Pinpoint the cell where the given text exists, returning its (x, y) midpoint coordinate. 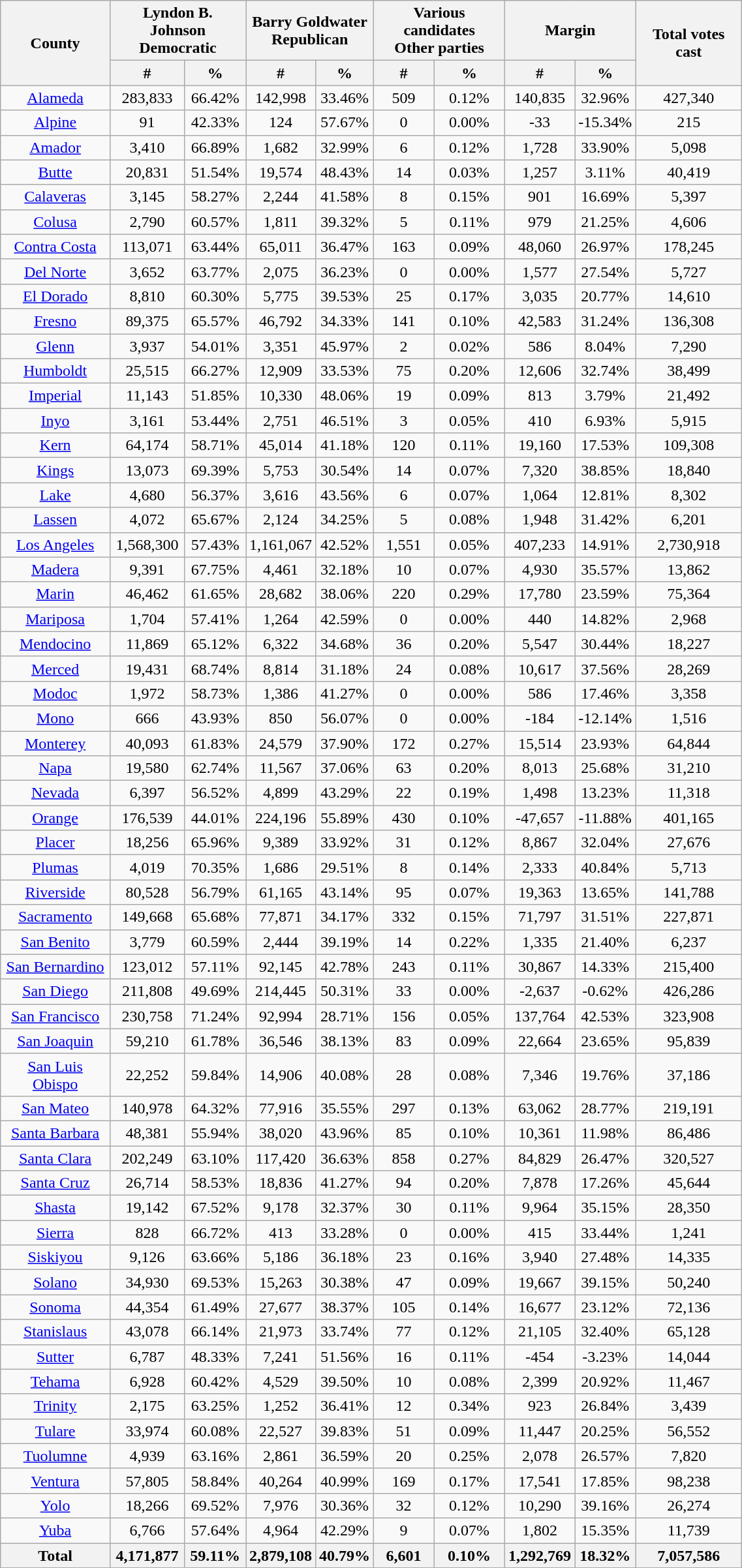
Colusa (55, 222)
172 (404, 743)
230,758 (147, 1016)
31.42% (606, 520)
Kings (55, 470)
39.16% (606, 1505)
14,335 (689, 1258)
1,728 (540, 147)
4,899 (281, 793)
-11.88% (606, 818)
34.17% (345, 917)
1,241 (689, 1233)
34.25% (345, 520)
29.51% (345, 867)
3,410 (147, 147)
1,161,067 (281, 545)
19,574 (281, 172)
43,078 (147, 1332)
2,244 (281, 197)
50.31% (345, 991)
15.35% (606, 1530)
11,869 (147, 644)
136,308 (689, 321)
63.77% (215, 271)
8,810 (147, 296)
26.97% (606, 247)
6,928 (147, 1381)
30.44% (606, 644)
-2,637 (540, 991)
Tehama (55, 1381)
Glenn (55, 346)
11,739 (689, 1530)
19,142 (147, 1208)
5,713 (689, 867)
3.79% (606, 396)
6,237 (689, 942)
5,547 (540, 644)
3,937 (147, 346)
65,011 (281, 247)
979 (540, 222)
11,567 (281, 768)
215,400 (689, 967)
19,667 (540, 1282)
Orange (55, 818)
San Bernardino (55, 967)
92,145 (281, 967)
51 (404, 1431)
56.52% (215, 793)
33.90% (606, 147)
11,318 (689, 793)
1,516 (689, 718)
3,940 (540, 1258)
243 (404, 967)
40.99% (345, 1481)
410 (540, 421)
320,527 (689, 1158)
Mono (55, 718)
0.19% (470, 793)
San Joaquin (55, 1041)
22,527 (281, 1431)
80,528 (147, 892)
57.67% (345, 123)
1,335 (540, 942)
109,308 (689, 445)
50,240 (689, 1282)
38.13% (345, 1041)
38,499 (689, 371)
61.78% (215, 1041)
23.65% (606, 1041)
0.13% (470, 1108)
13,862 (689, 569)
43.14% (345, 892)
26,714 (147, 1183)
26.84% (606, 1406)
Santa Barbara (55, 1133)
1,551 (404, 545)
0.29% (470, 594)
48.43% (345, 172)
1,577 (540, 271)
41.18% (345, 445)
8,867 (540, 843)
323,908 (689, 1016)
59,210 (147, 1041)
92,994 (281, 1016)
48.33% (215, 1357)
Barry GoldwaterRepublican (310, 31)
20.77% (606, 296)
12 (404, 1406)
48.06% (345, 396)
75,364 (689, 594)
36 (404, 644)
25 (404, 296)
63.44% (215, 247)
16 (404, 1357)
202,249 (147, 1158)
1,064 (540, 495)
14.82% (606, 619)
16,677 (540, 1307)
7,976 (281, 1505)
Trinity (55, 1406)
55.89% (345, 818)
4,680 (147, 495)
509 (404, 98)
61,165 (281, 892)
Sutter (55, 1357)
56.79% (215, 892)
7,320 (540, 470)
94 (404, 1183)
Alameda (55, 98)
58.53% (215, 1183)
6,787 (147, 1357)
17.46% (606, 693)
51.85% (215, 396)
32.40% (606, 1332)
26,274 (689, 1505)
3,351 (281, 346)
34.33% (345, 321)
36.63% (345, 1158)
45,014 (281, 445)
Imperial (55, 396)
31,210 (689, 768)
211,808 (147, 991)
Yolo (55, 1505)
44,354 (147, 1307)
37.56% (606, 669)
40.84% (606, 867)
0.16% (470, 1258)
56.07% (345, 718)
60.57% (215, 222)
1,704 (147, 619)
2,790 (147, 222)
42.52% (345, 545)
-47,657 (540, 818)
0.22% (470, 942)
1,948 (540, 520)
63,062 (540, 1108)
-15.34% (606, 123)
11,447 (540, 1431)
95 (404, 892)
Lake (55, 495)
Santa Clara (55, 1158)
Merced (55, 669)
Ventura (55, 1481)
64.32% (215, 1108)
11,467 (689, 1381)
Amador (55, 147)
36.18% (345, 1258)
214,445 (281, 991)
2,879,108 (281, 1556)
69.52% (215, 1505)
36.59% (345, 1456)
57.11% (215, 967)
45,644 (689, 1183)
17,780 (540, 594)
2,444 (281, 942)
95,839 (689, 1041)
28,350 (689, 1208)
3,652 (147, 271)
2,751 (281, 421)
11,143 (147, 396)
28,682 (281, 594)
61.65% (215, 594)
Riverside (55, 892)
1,257 (540, 172)
427,340 (689, 98)
17,541 (540, 1481)
20.25% (606, 1431)
40.08% (345, 1075)
67.52% (215, 1208)
13,073 (147, 470)
178,245 (689, 247)
22,664 (540, 1041)
65.57% (215, 321)
66.89% (215, 147)
59.11% (215, 1556)
Lyndon B. JohnsonDemocratic (178, 31)
Tulare (55, 1431)
36.23% (345, 271)
10,290 (540, 1505)
5,753 (281, 470)
33.74% (345, 1332)
13.23% (606, 793)
Margin (570, 31)
Total votes cast (689, 43)
21,973 (281, 1332)
6,766 (147, 1530)
401,165 (689, 818)
83 (404, 1041)
37,186 (689, 1075)
858 (404, 1158)
County (55, 43)
19,431 (147, 669)
77,871 (281, 917)
4,606 (689, 222)
4,529 (281, 1381)
60.08% (215, 1431)
33 (404, 991)
828 (147, 1233)
98,238 (689, 1481)
3 (404, 421)
26.47% (606, 1158)
4,939 (147, 1456)
23.93% (606, 743)
32.04% (606, 843)
23.59% (606, 594)
117,420 (281, 1158)
33.92% (345, 843)
21.25% (606, 222)
11.98% (606, 1133)
0.34% (470, 1406)
19,363 (540, 892)
69.53% (215, 1282)
13.65% (606, 892)
33.53% (345, 371)
38.85% (606, 470)
65.12% (215, 644)
3,439 (689, 1406)
18,266 (147, 1505)
1,386 (281, 693)
10,330 (281, 396)
63 (404, 768)
58.27% (215, 197)
49.69% (215, 991)
38.06% (345, 594)
169 (404, 1481)
-0.62% (606, 991)
7,241 (281, 1357)
Sacramento (55, 917)
4,072 (147, 520)
3,035 (540, 296)
33,974 (147, 1431)
San Francisco (55, 1016)
14.33% (606, 967)
113,071 (147, 247)
63.16% (215, 1456)
16.69% (606, 197)
12,606 (540, 371)
6,201 (689, 520)
Sonoma (55, 1307)
176,539 (147, 818)
86,486 (689, 1133)
43.96% (345, 1133)
156 (404, 1016)
57.41% (215, 619)
20,831 (147, 172)
-184 (540, 718)
Placer (55, 843)
5,186 (281, 1258)
12,909 (281, 371)
64,174 (147, 445)
1,252 (281, 1406)
430 (404, 818)
84,829 (540, 1158)
27,676 (689, 843)
35.55% (345, 1108)
1,498 (540, 793)
23 (404, 1258)
62.74% (215, 768)
137,764 (540, 1016)
666 (147, 718)
Calaveras (55, 197)
36,546 (281, 1041)
San Diego (55, 991)
31.51% (606, 917)
43.93% (215, 718)
Lassen (55, 520)
7,878 (540, 1183)
0.03% (470, 172)
44.01% (215, 818)
36.47% (345, 247)
3.11% (606, 172)
1,811 (281, 222)
30.38% (345, 1282)
5,098 (689, 147)
51.54% (215, 172)
38.37% (345, 1307)
Los Angeles (55, 545)
20 (404, 1456)
7,290 (689, 346)
Modoc (55, 693)
407,233 (540, 545)
Stanislaus (55, 1332)
6.93% (606, 421)
163 (404, 247)
28.77% (606, 1108)
224,196 (281, 818)
58.73% (215, 693)
3,145 (147, 197)
3,161 (147, 421)
El Dorado (55, 296)
149,668 (147, 917)
32.18% (345, 569)
5,775 (281, 296)
Total (55, 1556)
27.48% (606, 1258)
1,802 (540, 1530)
7,820 (689, 1456)
34,930 (147, 1282)
32.96% (606, 98)
43.56% (345, 495)
2,730,918 (689, 545)
120 (404, 445)
2,124 (281, 520)
69.39% (215, 470)
24 (404, 669)
8,013 (540, 768)
46.51% (345, 421)
68.74% (215, 669)
220 (404, 594)
33.44% (606, 1233)
140,978 (147, 1108)
25,515 (147, 371)
6,322 (281, 644)
9 (404, 1530)
4,171,877 (147, 1556)
-33 (540, 123)
48,381 (147, 1133)
18,836 (281, 1183)
Shasta (55, 1208)
923 (540, 1406)
30.36% (345, 1505)
15,514 (540, 743)
58.71% (215, 445)
3,358 (689, 693)
283,833 (147, 98)
75 (404, 371)
0.25% (470, 1456)
63.66% (215, 1258)
Humboldt (55, 371)
6,397 (147, 793)
2 (404, 346)
32 (404, 1505)
9,126 (147, 1258)
19.76% (606, 1075)
39.15% (606, 1282)
60.59% (215, 942)
57,805 (147, 1481)
63.10% (215, 1158)
61.49% (215, 1307)
31.18% (345, 669)
66.27% (215, 371)
35.15% (606, 1208)
18,840 (689, 470)
45.97% (345, 346)
Plumas (55, 867)
30.54% (345, 470)
2,399 (540, 1381)
Kern (55, 445)
32.74% (606, 371)
105 (404, 1307)
21,105 (540, 1332)
71.24% (215, 1016)
33.28% (345, 1233)
141,788 (689, 892)
Inyo (55, 421)
14,610 (689, 296)
30 (404, 1208)
5,727 (689, 271)
72,136 (689, 1307)
46,462 (147, 594)
42.29% (345, 1530)
12.81% (606, 495)
77,916 (281, 1108)
42.33% (215, 123)
7,057,586 (689, 1556)
18,256 (147, 843)
Butte (55, 172)
4,019 (147, 867)
17.26% (606, 1183)
2,175 (147, 1406)
4,461 (281, 569)
65.96% (215, 843)
2,968 (689, 619)
1,682 (281, 147)
2,861 (281, 1456)
34.68% (345, 644)
21,492 (689, 396)
7,346 (540, 1075)
65.67% (215, 520)
9,391 (147, 569)
Madera (55, 569)
-12.14% (606, 718)
22 (404, 793)
40,093 (147, 743)
17.53% (606, 445)
15,263 (281, 1282)
28,269 (689, 669)
Nevada (55, 793)
31 (404, 843)
901 (540, 197)
85 (404, 1133)
39.83% (345, 1431)
142,998 (281, 98)
215 (689, 123)
1,686 (281, 867)
27.54% (606, 271)
123,012 (147, 967)
440 (540, 619)
Sierra (55, 1233)
53.44% (215, 421)
Various candidatesOther parties (440, 31)
33.46% (345, 98)
60.30% (215, 296)
Monterey (55, 743)
64,844 (689, 743)
57.64% (215, 1530)
40,419 (689, 172)
24,579 (281, 743)
46,792 (281, 321)
19 (404, 396)
58.84% (215, 1481)
66.14% (215, 1332)
3,616 (281, 495)
1,292,769 (540, 1556)
140,835 (540, 98)
21.40% (606, 942)
4,930 (540, 569)
25.68% (606, 768)
41.58% (345, 197)
9,964 (540, 1208)
415 (540, 1233)
65,128 (689, 1332)
39.32% (345, 222)
26.57% (606, 1456)
Alpine (55, 123)
40.79% (345, 1556)
42.59% (345, 619)
219,191 (689, 1108)
2,078 (540, 1456)
5,915 (689, 421)
37.90% (345, 743)
Napa (55, 768)
426,286 (689, 991)
San Luis Obispo (55, 1075)
3,779 (147, 942)
4,964 (281, 1530)
30,867 (540, 967)
32.99% (345, 147)
39.53% (345, 296)
54.01% (215, 346)
Solano (55, 1282)
22,252 (147, 1075)
59.84% (215, 1075)
14,906 (281, 1075)
65.68% (215, 917)
5,397 (689, 197)
56,552 (689, 1431)
23.12% (606, 1307)
124 (281, 123)
2,333 (540, 867)
39.50% (345, 1381)
10,617 (540, 669)
Contra Costa (55, 247)
18.32% (606, 1556)
37.06% (345, 768)
56.37% (215, 495)
42,583 (540, 321)
Tuolumne (55, 1456)
8,302 (689, 495)
20.92% (606, 1381)
297 (404, 1108)
32.37% (345, 1208)
66.72% (215, 1233)
42.78% (345, 967)
60.42% (215, 1381)
48,060 (540, 247)
66.42% (215, 98)
332 (404, 917)
47 (404, 1282)
-454 (540, 1357)
67.75% (215, 569)
42.53% (606, 1016)
Del Norte (55, 271)
Santa Cruz (55, 1183)
1,972 (147, 693)
91 (147, 123)
2,075 (281, 271)
Siskiyou (55, 1258)
19,580 (147, 768)
31.24% (606, 321)
39.19% (345, 942)
61.83% (215, 743)
Yuba (55, 1530)
77 (404, 1332)
38,020 (281, 1133)
8.04% (606, 346)
35.57% (606, 569)
55.94% (215, 1133)
14,044 (689, 1357)
Mendocino (55, 644)
10,361 (540, 1133)
6,601 (404, 1556)
9,389 (281, 843)
19,160 (540, 445)
27,677 (281, 1307)
71,797 (540, 917)
San Benito (55, 942)
28.71% (345, 1016)
-3.23% (606, 1357)
227,871 (689, 917)
17.85% (606, 1481)
Fresno (55, 321)
51.56% (345, 1357)
Marin (55, 594)
28 (404, 1075)
1,264 (281, 619)
57.43% (215, 545)
36.41% (345, 1406)
40,264 (281, 1481)
14.91% (606, 545)
43.29% (345, 793)
413 (281, 1233)
813 (540, 396)
San Mateo (55, 1108)
63.25% (215, 1406)
70.35% (215, 867)
Mariposa (55, 619)
89,375 (147, 321)
141 (404, 321)
9,178 (281, 1208)
8,814 (281, 669)
850 (281, 718)
1,568,300 (147, 545)
0.02% (470, 346)
18,227 (689, 644)
